Return the (X, Y) coordinate for the center point of the cell that contains the specified text.  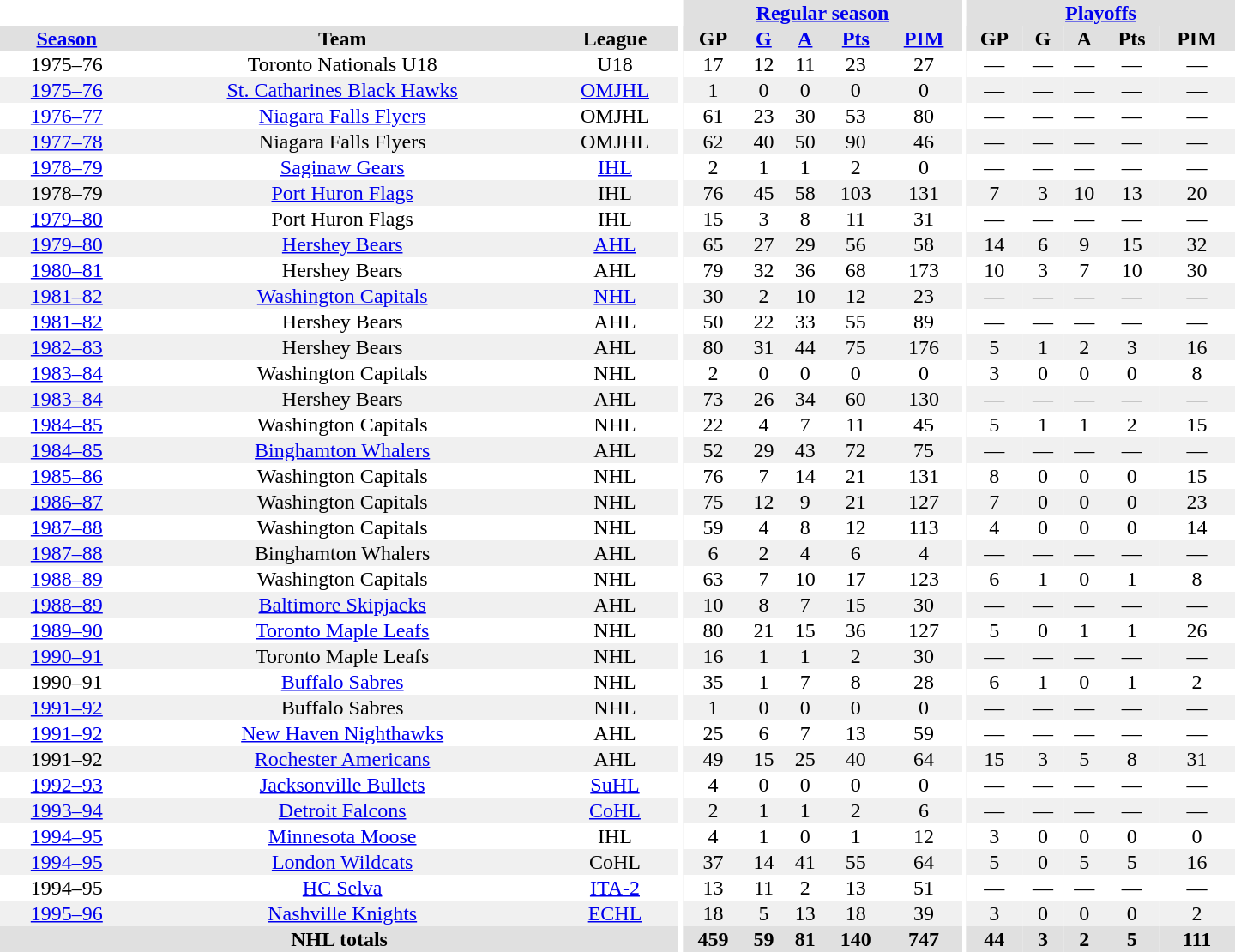
459 (714, 939)
Saginaw Gears (343, 167)
1989–90 (67, 630)
St. Catharines Black Hawks (343, 90)
90 (856, 142)
Regular season (823, 13)
103 (856, 193)
1982–83 (67, 347)
NHL totals (340, 939)
SuHL (615, 785)
176 (925, 347)
1986–87 (67, 502)
60 (856, 399)
89 (925, 322)
1993–94 (67, 810)
1977–78 (67, 142)
Baltimore Skipjacks (343, 605)
Nashville Knights (343, 913)
39 (925, 913)
Jacksonville Bullets (343, 785)
72 (856, 450)
53 (856, 116)
62 (714, 142)
35 (714, 682)
49 (714, 759)
65 (714, 244)
63 (714, 579)
U18 (615, 64)
Team (343, 39)
33 (805, 322)
52 (714, 450)
123 (925, 579)
London Wildcats (343, 862)
73 (714, 399)
41 (805, 862)
747 (925, 939)
1980–81 (67, 270)
1992–93 (67, 785)
46 (925, 142)
173 (925, 270)
68 (856, 270)
Rochester Americans (343, 759)
1995–96 (67, 913)
56 (856, 244)
Playoffs (1101, 13)
20 (1197, 193)
Toronto Nationals U18 (343, 64)
HC Selva (343, 888)
130 (925, 399)
81 (805, 939)
ECHL (615, 913)
Detroit Falcons (343, 810)
61 (714, 116)
League (615, 39)
Season (67, 39)
37 (714, 862)
113 (925, 527)
ITA-2 (615, 888)
1985–86 (67, 476)
140 (856, 939)
New Haven Nighthawks (343, 733)
51 (925, 888)
1976–77 (67, 116)
34 (805, 399)
43 (805, 450)
79 (714, 270)
111 (1197, 939)
28 (925, 682)
Minnesota Moose (343, 836)
